Provide the [x, y] coordinate of the cell's center where the given text is located.  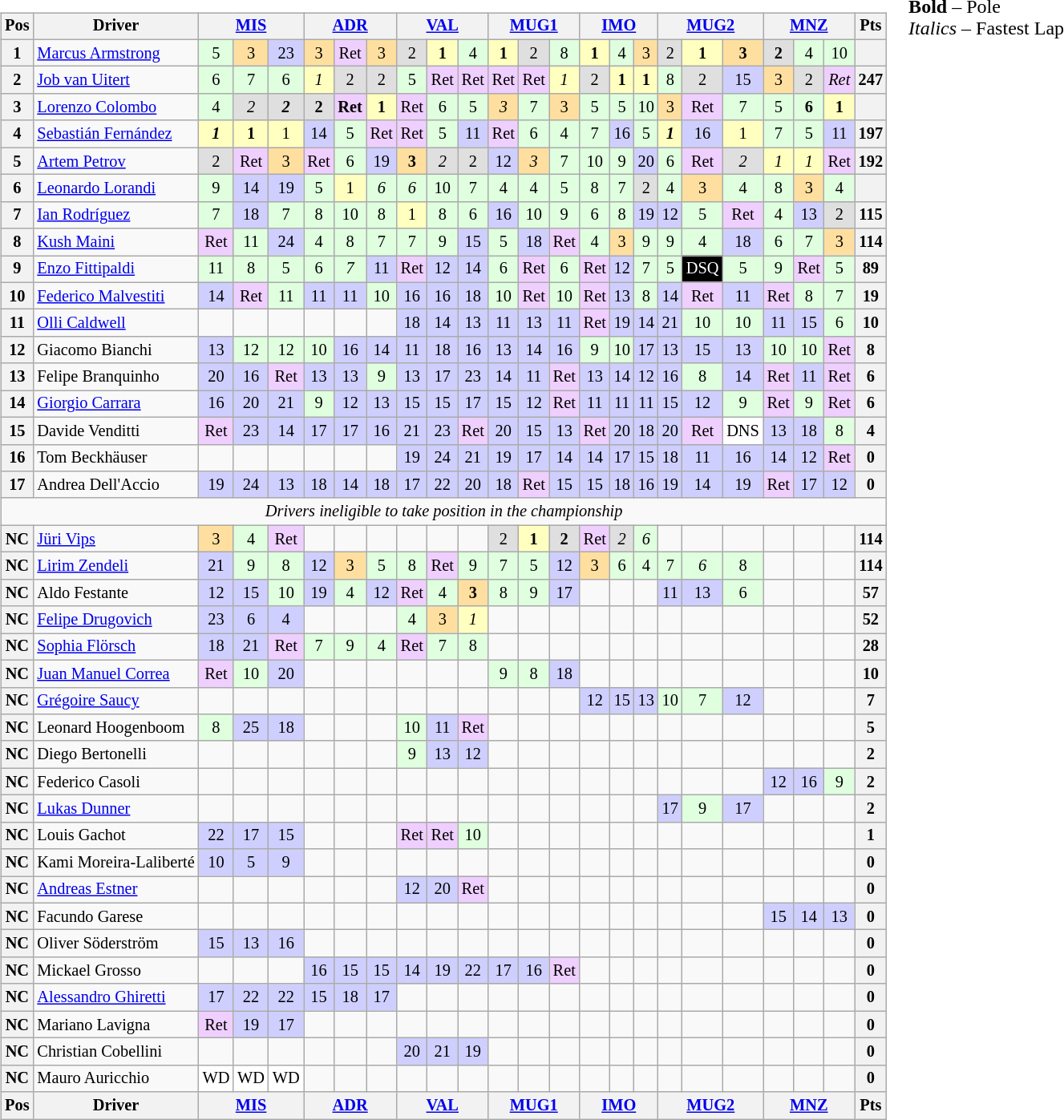
Jüri Vips [115, 539]
Giorgio Carrara [115, 404]
Leonardo Lorandi [115, 188]
52 [871, 620]
Alessandro Ghiretti [115, 997]
Sebastián Fernández [115, 134]
89 [871, 269]
Grégoire Saucy [115, 701]
Kami Moreira-Laliberté [115, 863]
DSQ [702, 269]
192 [871, 161]
Artem Petrov [115, 161]
247 [871, 80]
Lukas Dunner [115, 809]
Drivers ineligible to take position in the championship [444, 511]
Giacomo Bianchi [115, 350]
Lirim Zendeli [115, 566]
Andrea Dell'Accio [115, 485]
Job van Uitert [115, 80]
Federico Casoli [115, 782]
Ian Rodríguez [115, 215]
115 [871, 215]
Oliver Söderström [115, 944]
Aldo Festante [115, 592]
Facundo Garese [115, 916]
Diego Bertonelli [115, 754]
Leonard Hoogenboom [115, 728]
Louis Gachot [115, 835]
Federico Malvestiti [115, 296]
28 [871, 647]
Olli Caldwell [115, 323]
Sophia Flörsch [115, 647]
197 [871, 134]
Felipe Branquinho [115, 377]
57 [871, 592]
Mariano Lavigna [115, 1025]
Mickael Grosso [115, 971]
Marcus Armstrong [115, 53]
Kush Maini [115, 242]
Andreas Estner [115, 890]
Felipe Drugovich [115, 620]
Enzo Fittipaldi [115, 269]
Christian Cobellini [115, 1052]
Davide Venditti [115, 431]
Lorenzo Colombo [115, 107]
Mauro Auricchio [115, 1078]
DNS [742, 431]
Juan Manuel Correa [115, 673]
25 [251, 728]
Tom Beckhäuser [115, 458]
